Output the [X, Y] coordinate of the center of the cell containing the given text.  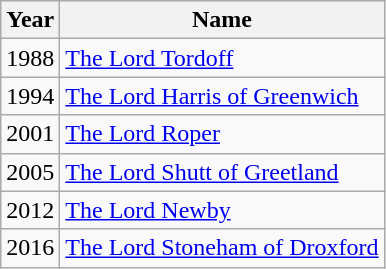
1988 [30, 58]
2016 [30, 248]
Year [30, 20]
The Lord Harris of Greenwich [222, 96]
The Lord Shutt of Greetland [222, 172]
The Lord Newby [222, 210]
Name [222, 20]
2012 [30, 210]
1994 [30, 96]
The Lord Roper [222, 134]
2005 [30, 172]
The Lord Stoneham of Droxford [222, 248]
2001 [30, 134]
The Lord Tordoff [222, 58]
